Detect which cell encompasses the target text, then output its [X, Y] center coordinate. 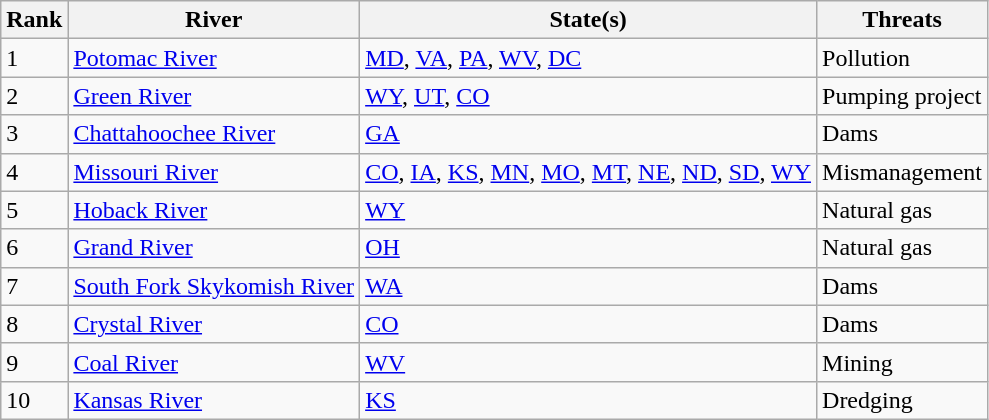
Coal River [214, 362]
CO, IA, KS, MN, MO, MT, NE, ND, SD, WY [588, 172]
Dredging [902, 400]
5 [34, 210]
Chattahoochee River [214, 134]
2 [34, 96]
South Fork Skykomish River [214, 286]
MD, VA, PA, WV, DC [588, 58]
9 [34, 362]
Threats [902, 20]
Missouri River [214, 172]
3 [34, 134]
Potomac River [214, 58]
Grand River [214, 248]
Mismanagement [902, 172]
1 [34, 58]
WV [588, 362]
Rank [34, 20]
10 [34, 400]
WY, UT, CO [588, 96]
WY [588, 210]
Pumping project [902, 96]
Kansas River [214, 400]
GA [588, 134]
CO [588, 324]
OH [588, 248]
WA [588, 286]
State(s) [588, 20]
4 [34, 172]
Hoback River [214, 210]
Pollution [902, 58]
Green River [214, 96]
River [214, 20]
6 [34, 248]
8 [34, 324]
7 [34, 286]
KS [588, 400]
Mining [902, 362]
Crystal River [214, 324]
